Pinpoint the cell where the given text exists, returning its (x, y) midpoint coordinate. 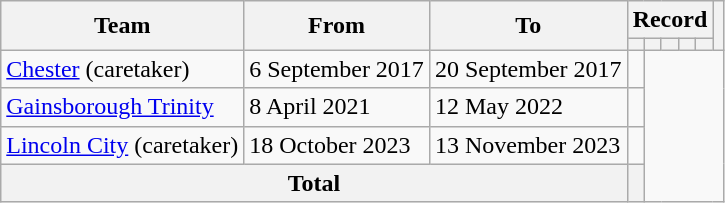
8 April 2021 (337, 107)
Record (670, 20)
13 November 2023 (528, 145)
Chester (caretaker) (122, 69)
Total (314, 183)
Lincoln City (caretaker) (122, 145)
12 May 2022 (528, 107)
Gainsborough Trinity (122, 107)
Team (122, 26)
18 October 2023 (337, 145)
From (337, 26)
6 September 2017 (337, 69)
20 September 2017 (528, 69)
To (528, 26)
